Identify which cell holds the provided text, then report its (X, Y) central coordinate. 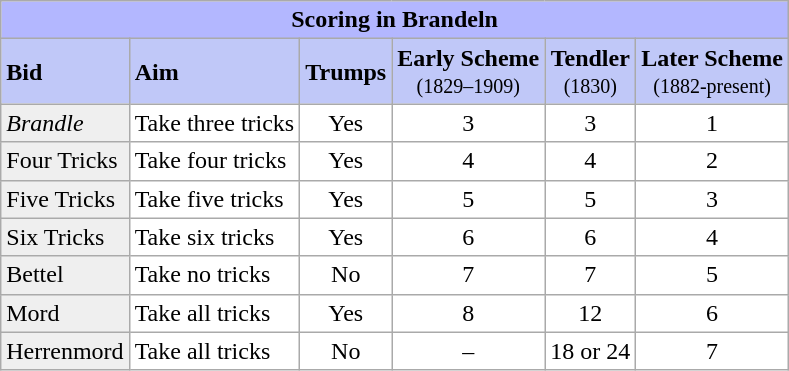
Herrenmord (65, 351)
Five Tricks (65, 199)
Take four tricks (214, 161)
Aim (214, 72)
Four Tricks (65, 161)
Scoring in Brandeln (395, 20)
Tendler(1830) (590, 72)
12 (590, 313)
Bettel (65, 275)
Take five tricks (214, 199)
Take three tricks (214, 123)
Take no tricks (214, 275)
18 or 24 (590, 351)
Mord (65, 313)
Early Scheme(1829–1909) (468, 72)
Take six tricks (214, 237)
2 (712, 161)
1 (712, 123)
Bid (65, 72)
Trumps (346, 72)
Brandle (65, 123)
Six Tricks (65, 237)
– (468, 351)
Later Scheme(1882-present) (712, 72)
8 (468, 313)
